Locate the cell with the specified text and output its [x, y] center coordinate. 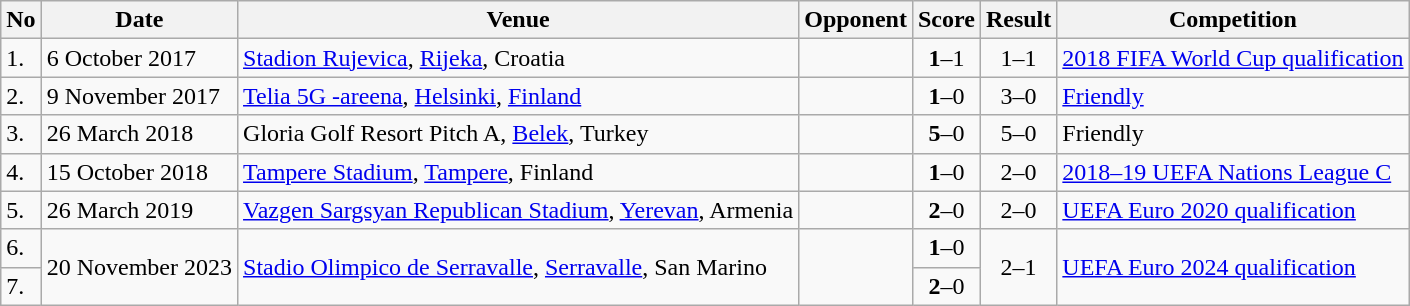
Telia 5G -areena, Helsinki, Finland [518, 96]
6 October 2017 [139, 58]
7. [21, 286]
2018 FIFA World Cup qualification [1233, 58]
26 March 2019 [139, 210]
Stadio Olimpico de Serravalle, Serravalle, San Marino [518, 267]
20 November 2023 [139, 267]
3. [21, 134]
15 October 2018 [139, 172]
Tampere Stadium, Tampere, Finland [518, 172]
UEFA Euro 2020 qualification [1233, 210]
UEFA Euro 2024 qualification [1233, 267]
6. [21, 248]
9 November 2017 [139, 96]
Opponent [856, 20]
Score [946, 20]
No [21, 20]
4. [21, 172]
Competition [1233, 20]
2. [21, 96]
2018–19 UEFA Nations League C [1233, 172]
3–0 [1018, 96]
Date [139, 20]
5. [21, 210]
Gloria Golf Resort Pitch A, Belek, Turkey [518, 134]
Venue [518, 20]
Result [1018, 20]
1. [21, 58]
Vazgen Sargsyan Republican Stadium, Yerevan, Armenia [518, 210]
26 March 2018 [139, 134]
2–1 [1018, 267]
Stadion Rujevica, Rijeka, Croatia [518, 58]
